Search for the cell housing the specified text and yield its (X, Y) center coordinate. 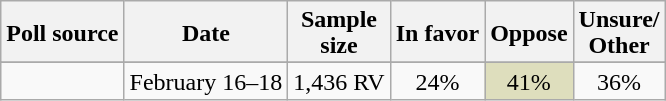
February 16–18 (206, 82)
Samplesize (339, 32)
24% (437, 82)
Date (206, 32)
1,436 RV (339, 82)
Unsure/Other (619, 32)
Poll source (62, 32)
41% (529, 82)
36% (619, 82)
Oppose (529, 32)
In favor (437, 32)
